Return [X, Y] of the center of cell containing provided text 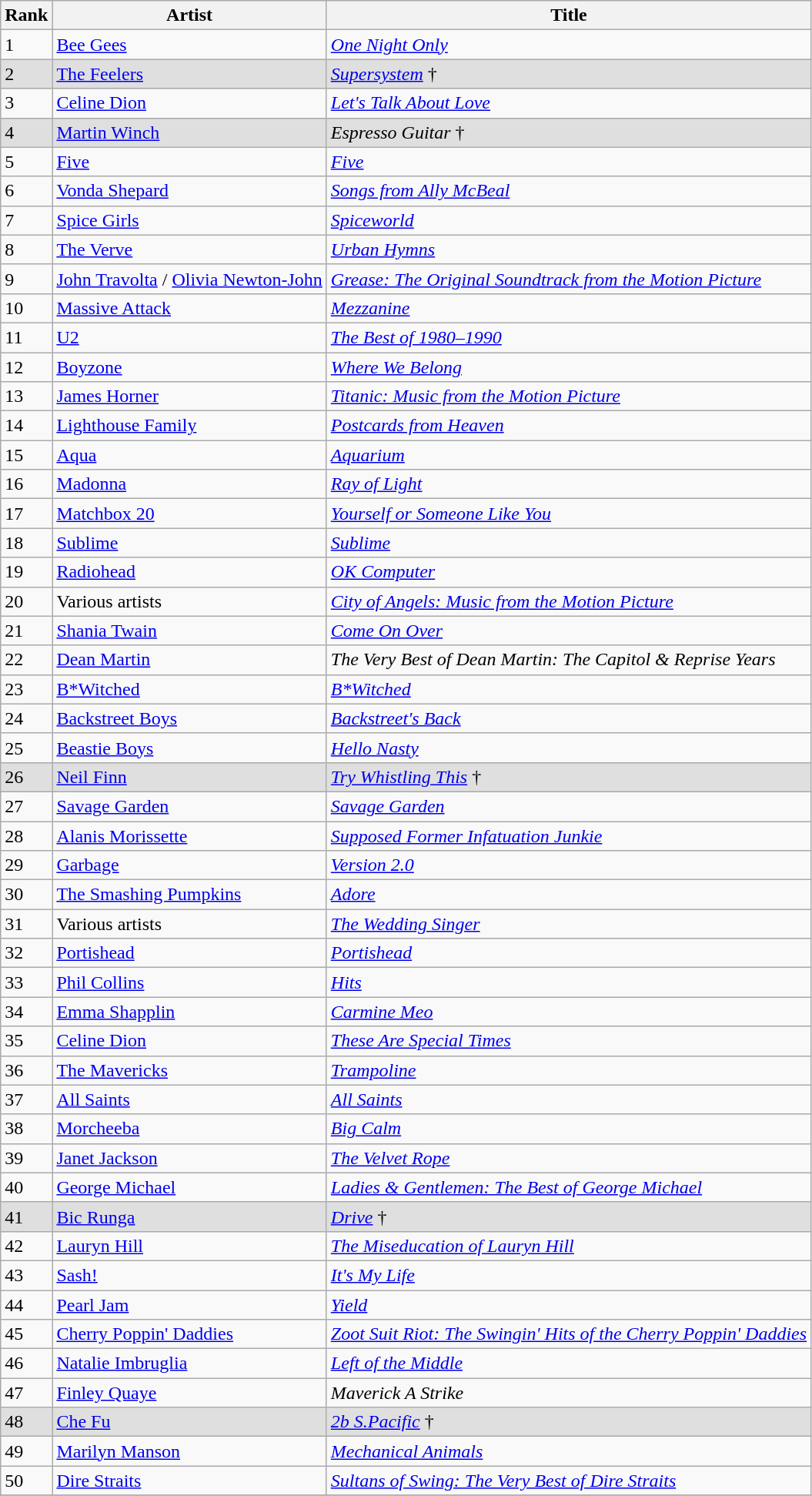
Emma Shapplin [189, 1012]
Che Fu [189, 1422]
Morcheeba [189, 1129]
Hits [568, 982]
10 [26, 308]
Aquarium [568, 455]
The Smashing Pumpkins [189, 895]
2 [26, 74]
20 [26, 601]
38 [26, 1129]
43 [26, 1275]
9 [26, 279]
Dire Straits [189, 1481]
21 [26, 631]
These Are Special Times [568, 1041]
John Travolta / Olivia Newton-John [189, 279]
The Velvet Rope [568, 1158]
Adore [568, 895]
Where We Belong [568, 367]
Janet Jackson [189, 1158]
Carmine Meo [568, 1012]
Trampoline [568, 1070]
37 [26, 1099]
Backstreet Boys [189, 718]
30 [26, 895]
14 [26, 426]
7 [26, 220]
Version 2.0 [568, 865]
Shania Twain [189, 631]
The Very Best of Dean Martin: The Capitol & Reprise Years [568, 660]
39 [26, 1158]
Mechanical Animals [568, 1451]
Let's Talk About Love [568, 103]
Artist [189, 15]
The Wedding Singer [568, 924]
12 [26, 367]
Sash! [189, 1275]
The Miseducation of Lauryn Hill [568, 1246]
Sultans of Swing: The Very Best of Dire Straits [568, 1481]
The Mavericks [189, 1070]
Hello Nasty [568, 748]
46 [26, 1364]
The Verve [189, 249]
Backstreet's Back [568, 718]
Martin Winch [189, 132]
15 [26, 455]
34 [26, 1012]
OK Computer [568, 572]
Massive Attack [189, 308]
Mezzanine [568, 308]
44 [26, 1305]
49 [26, 1451]
Radiohead [189, 572]
Bee Gees [189, 45]
Natalie Imbruglia [189, 1364]
George Michael [189, 1187]
It's My Life [568, 1275]
18 [26, 543]
City of Angels: Music from the Motion Picture [568, 601]
Matchbox 20 [189, 514]
Supposed Former Infatuation Junkie [568, 835]
Grease: The Original Soundtrack from the Motion Picture [568, 279]
James Horner [189, 397]
31 [26, 924]
Alanis Morissette [189, 835]
Ladies & Gentlemen: The Best of George Michael [568, 1187]
U2 [189, 337]
42 [26, 1246]
24 [26, 718]
3 [26, 103]
35 [26, 1041]
Try Whistling This † [568, 777]
Songs from Ally McBeal [568, 191]
Dean Martin [189, 660]
Urban Hymns [568, 249]
16 [26, 484]
Zoot Suit Riot: The Swingin' Hits of the Cherry Poppin' Daddies [568, 1334]
11 [26, 337]
13 [26, 397]
41 [26, 1217]
Supersystem † [568, 74]
Postcards from Heaven [568, 426]
Finley Quaye [189, 1393]
Pearl Jam [189, 1305]
Rank [26, 15]
Lauryn Hill [189, 1246]
Spice Girls [189, 220]
29 [26, 865]
48 [26, 1422]
23 [26, 689]
The Feelers [189, 74]
Phil Collins [189, 982]
One Night Only [568, 45]
Garbage [189, 865]
Yield [568, 1305]
19 [26, 572]
28 [26, 835]
32 [26, 953]
Ray of Light [568, 484]
Aqua [189, 455]
36 [26, 1070]
Yourself or Someone Like You [568, 514]
Espresso Guitar † [568, 132]
Bic Runga [189, 1217]
47 [26, 1393]
Boyzone [189, 367]
17 [26, 514]
Titanic: Music from the Motion Picture [568, 397]
25 [26, 748]
Cherry Poppin' Daddies [189, 1334]
5 [26, 162]
27 [26, 806]
33 [26, 982]
Neil Finn [189, 777]
1 [26, 45]
Title [568, 15]
2b S.Pacific † [568, 1422]
Come On Over [568, 631]
Spiceworld [568, 220]
Lighthouse Family [189, 426]
The Best of 1980–1990 [568, 337]
40 [26, 1187]
Drive † [568, 1217]
22 [26, 660]
Maverick A Strike [568, 1393]
45 [26, 1334]
Beastie Boys [189, 748]
6 [26, 191]
Big Calm [568, 1129]
26 [26, 777]
Madonna [189, 484]
4 [26, 132]
50 [26, 1481]
Vonda Shepard [189, 191]
Marilyn Manson [189, 1451]
Left of the Middle [568, 1364]
8 [26, 249]
